Extract the [x, y] coordinate from the center of the cell holding the provided text.  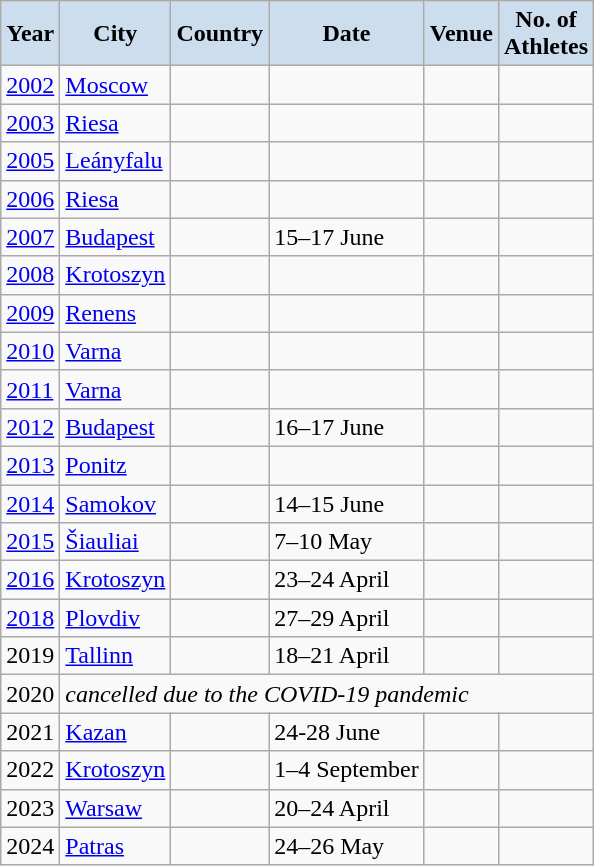
City [116, 34]
2003 [30, 123]
23–24 April [347, 580]
15–17 June [347, 237]
16–17 June [347, 427]
2008 [30, 275]
2011 [30, 389]
1–4 September [347, 770]
2007 [30, 237]
2021 [30, 732]
Renens [116, 313]
18–21 April [347, 656]
Warsaw [116, 808]
Leányfalu [116, 161]
2020 [30, 694]
24–26 May [347, 846]
2002 [30, 85]
2005 [30, 161]
27–29 April [347, 618]
2014 [30, 503]
No. ofAthletes [546, 34]
24-28 June [347, 732]
2019 [30, 656]
Country [220, 34]
2009 [30, 313]
Ponitz [116, 465]
20–24 April [347, 808]
cancelled due to the COVID-19 pandemic [327, 694]
2016 [30, 580]
2022 [30, 770]
Moscow [116, 85]
Date [347, 34]
7–10 May [347, 542]
Year [30, 34]
Samokov [116, 503]
2006 [30, 199]
2023 [30, 808]
Plovdiv [116, 618]
2010 [30, 351]
Patras [116, 846]
2024 [30, 846]
Tallinn [116, 656]
2015 [30, 542]
14–15 June [347, 503]
Kazan [116, 732]
2013 [30, 465]
Šiauliai [116, 542]
2018 [30, 618]
Venue [461, 34]
2012 [30, 427]
